Detect which cell encompasses the target text, then output its [x, y] center coordinate. 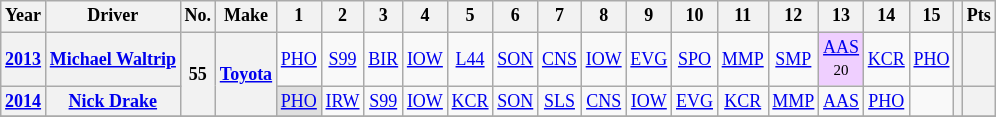
6 [516, 16]
BIR [384, 59]
IRW [342, 102]
No. [198, 16]
3 [384, 16]
L44 [470, 59]
2 [342, 16]
Year [24, 16]
Make [246, 16]
13 [842, 16]
SMP [794, 59]
SPO [695, 59]
11 [742, 16]
4 [426, 16]
15 [932, 16]
2013 [24, 59]
12 [794, 16]
SLS [560, 102]
Pts [978, 16]
1 [298, 16]
Driver [112, 16]
AAS [842, 102]
Toyota [246, 74]
Michael Waltrip [112, 59]
5 [470, 16]
10 [695, 16]
Nick Drake [112, 102]
55 [198, 74]
7 [560, 16]
8 [604, 16]
AAS20 [842, 59]
9 [649, 16]
14 [886, 16]
2014 [24, 102]
